Capture the cell that displays the provided text and extract its (x, y) central coordinate. 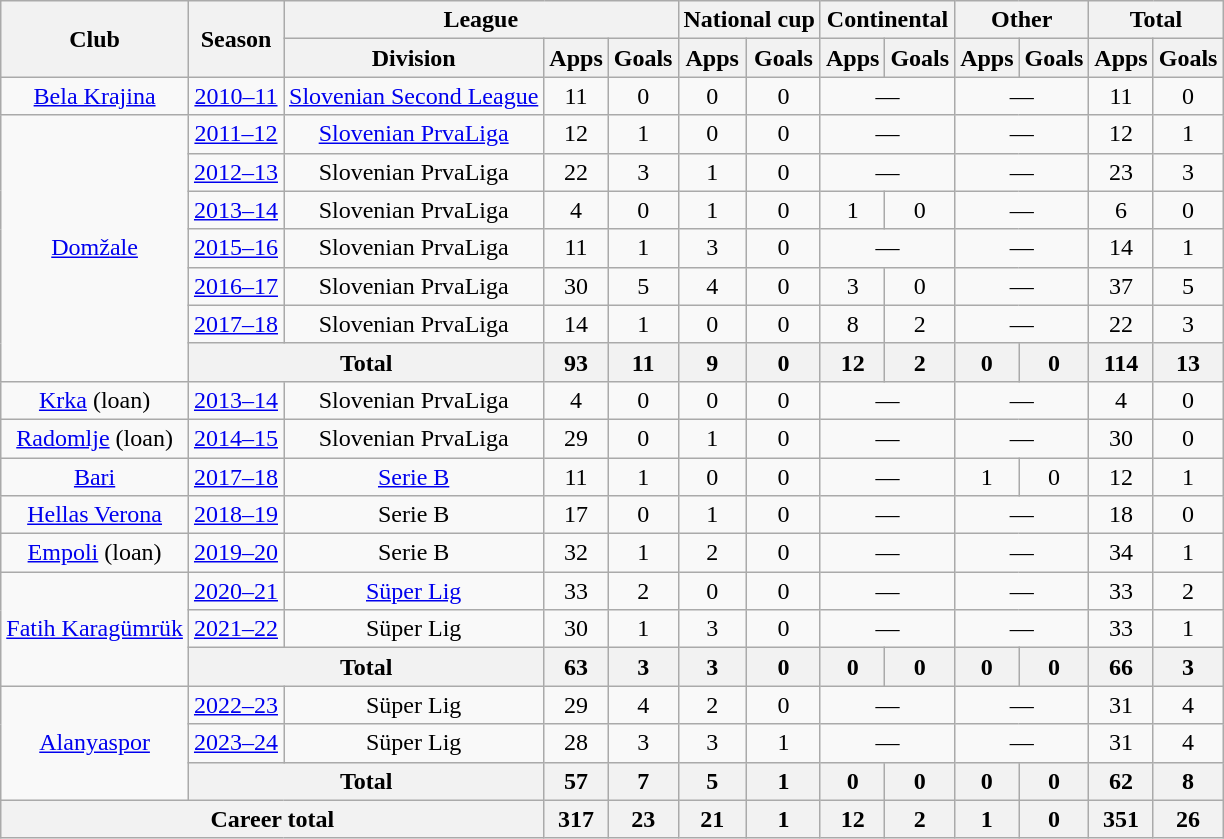
National cup (749, 20)
2014–15 (236, 438)
34 (1121, 553)
Continental (887, 20)
9 (712, 362)
63 (576, 667)
28 (576, 743)
114 (1121, 362)
Radomlje (loan) (95, 438)
Career total (272, 819)
351 (1121, 819)
13 (1188, 362)
62 (1121, 781)
2023–24 (236, 743)
Domžale (95, 248)
32 (576, 553)
2010–11 (236, 96)
66 (1121, 667)
93 (576, 362)
Slovenian Second League (414, 96)
Other (1022, 20)
Empoli (loan) (95, 553)
18 (1121, 515)
League (481, 20)
2021–22 (236, 629)
2022–23 (236, 705)
Bela Krajina (95, 96)
Bari (95, 477)
317 (576, 819)
2011–12 (236, 134)
2019–20 (236, 553)
2012–13 (236, 172)
26 (1188, 819)
Hellas Verona (95, 515)
6 (1121, 210)
2016–17 (236, 286)
Division (414, 58)
2015–16 (236, 248)
37 (1121, 286)
2020–21 (236, 591)
Krka (loan) (95, 400)
7 (643, 781)
Club (95, 39)
Fatih Karagümrük (95, 629)
2018–19 (236, 515)
Season (236, 39)
57 (576, 781)
21 (712, 819)
17 (576, 515)
Alanyaspor (95, 743)
